For the text-containing cell, return its midpoint in [x, y] coordinate format. 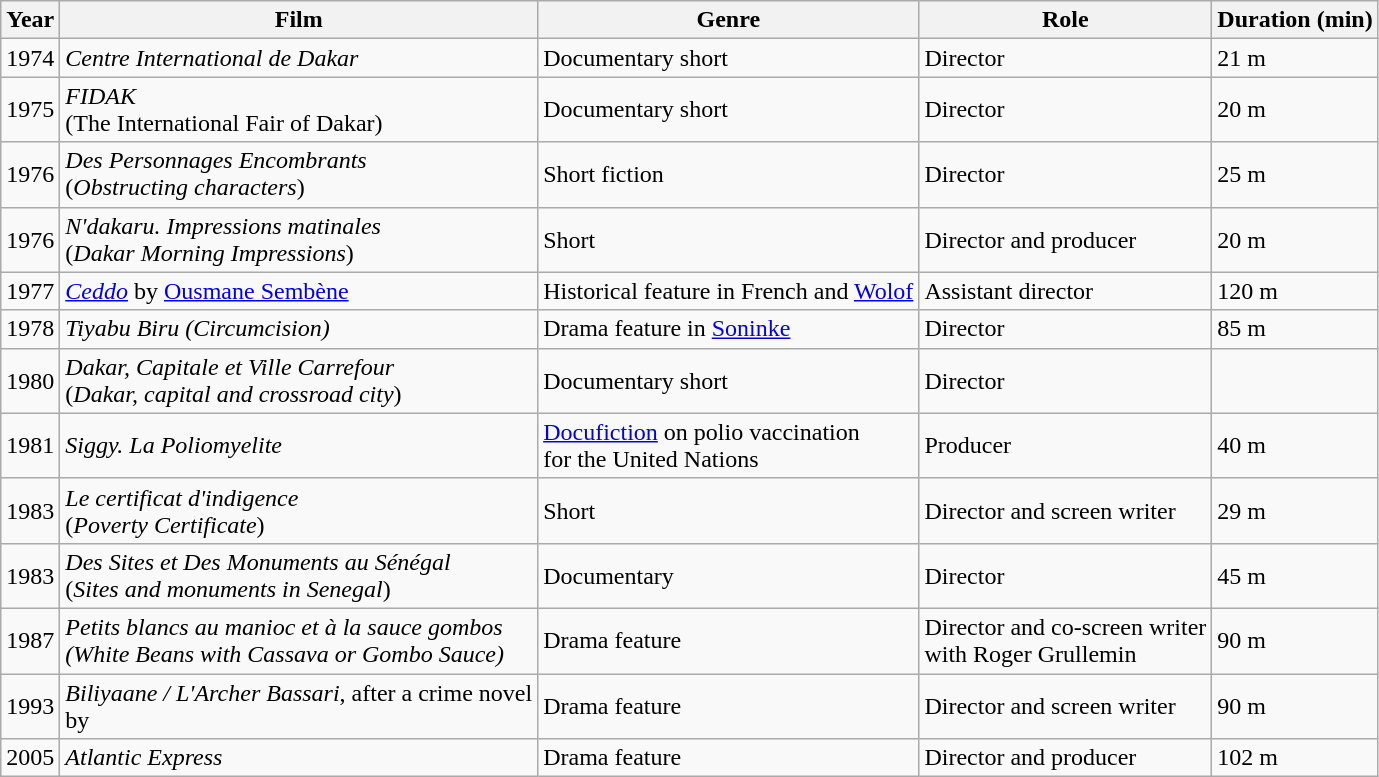
Dakar, Capitale et Ville Carrefour(Dakar, capital and crossroad city) [299, 380]
25 m [1295, 174]
1975 [30, 110]
Short fiction [728, 174]
FIDAK(The International Fair of Dakar) [299, 110]
Docufiction on polio vaccinationfor the United Nations [728, 446]
1993 [30, 706]
45 m [1295, 576]
Centre International de Dakar [299, 58]
40 m [1295, 446]
Historical feature in French and Wolof [728, 291]
Film [299, 20]
Petits blancs au manioc et à la sauce gombos(White Beans with Cassava or Gombo Sauce) [299, 640]
Duration (min) [1295, 20]
1978 [30, 329]
29 m [1295, 510]
Documentary [728, 576]
Year [30, 20]
Drama feature in Soninke [728, 329]
Assistant director [1066, 291]
Producer [1066, 446]
Director and co-screen writerwith Roger Grullemin [1066, 640]
Tiyabu Biru (Circumcision) [299, 329]
102 m [1295, 758]
Des Personnages Encombrants(Obstructing characters) [299, 174]
Biliyaane / L'Archer Bassari, after a crime novelby [299, 706]
1987 [30, 640]
2005 [30, 758]
1980 [30, 380]
Role [1066, 20]
1981 [30, 446]
1974 [30, 58]
Siggy. La Poliomyelite [299, 446]
N'dakaru. Impressions matinales(Dakar Morning Impressions) [299, 240]
Des Sites et Des Monuments au Sénégal(Sites and monuments in Senegal) [299, 576]
1977 [30, 291]
85 m [1295, 329]
Ceddo by Ousmane Sembène [299, 291]
Le certificat d'indigence(Poverty Certificate) [299, 510]
120 m [1295, 291]
21 m [1295, 58]
Genre [728, 20]
Atlantic Express [299, 758]
